Provide the (X, Y) coordinate of the cell's center where the given text is located.  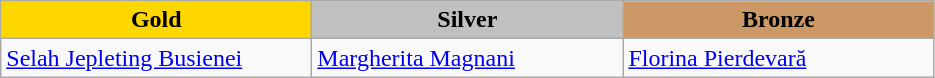
Margherita Magnani (468, 58)
Florina Pierdevară (778, 58)
Bronze (778, 20)
Gold (156, 20)
Silver (468, 20)
Selah Jepleting Busienei (156, 58)
